Pinpoint the cell where the given text exists, returning its (X, Y) midpoint coordinate. 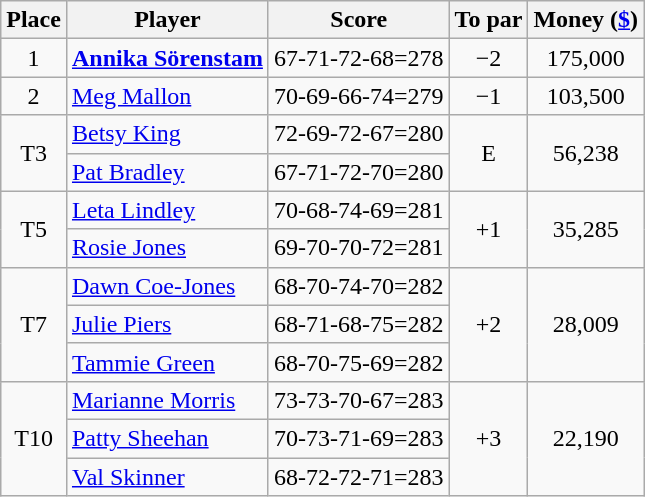
T5 (34, 229)
1 (34, 58)
72-69-72-67=280 (358, 134)
70-68-74-69=281 (358, 210)
Rosie Jones (167, 248)
Meg Mallon (167, 96)
70-69-66-74=279 (358, 96)
67-71-72-70=280 (358, 172)
+3 (488, 438)
Val Skinner (167, 477)
175,000 (586, 58)
67-71-72-68=278 (358, 58)
Pat Bradley (167, 172)
68-72-72-71=283 (358, 477)
69-70-70-72=281 (358, 248)
2 (34, 96)
68-70-74-70=282 (358, 286)
Julie Piers (167, 324)
Dawn Coe-Jones (167, 286)
68-71-68-75=282 (358, 324)
Betsy King (167, 134)
+2 (488, 324)
Leta Lindley (167, 210)
Tammie Green (167, 362)
56,238 (586, 153)
103,500 (586, 96)
T3 (34, 153)
Score (358, 20)
Player (167, 20)
T10 (34, 438)
Patty Sheehan (167, 438)
+1 (488, 229)
70-73-71-69=283 (358, 438)
To par (488, 20)
28,009 (586, 324)
Annika Sörenstam (167, 58)
73-73-70-67=283 (358, 400)
E (488, 153)
−1 (488, 96)
T7 (34, 324)
−2 (488, 58)
Place (34, 20)
68-70-75-69=282 (358, 362)
35,285 (586, 229)
22,190 (586, 438)
Money ($) (586, 20)
Marianne Morris (167, 400)
